Extract the [x, y] coordinate from the center of the cell holding the provided text.  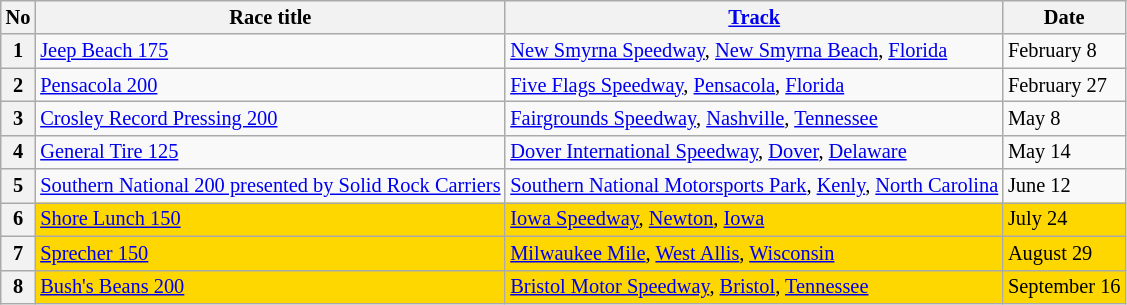
Shore Lunch 150 [270, 219]
Bristol Motor Speedway, Bristol, Tennessee [754, 287]
Jeep Beach 175 [270, 51]
August 29 [1064, 253]
8 [18, 287]
7 [18, 253]
Milwaukee Mile, West Allis, Wisconsin [754, 253]
May 8 [1064, 118]
Iowa Speedway, Newton, Iowa [754, 219]
Date [1064, 17]
February 8 [1064, 51]
Bush's Beans 200 [270, 287]
4 [18, 152]
3 [18, 118]
Southern National 200 presented by Solid Rock Carriers [270, 186]
No [18, 17]
Southern National Motorsports Park, Kenly, North Carolina [754, 186]
2 [18, 85]
Five Flags Speedway, Pensacola, Florida [754, 85]
New Smyrna Speedway, New Smyrna Beach, Florida [754, 51]
February 27 [1064, 85]
Dover International Speedway, Dover, Delaware [754, 152]
Race title [270, 17]
Fairgrounds Speedway, Nashville, Tennessee [754, 118]
June 12 [1064, 186]
May 14 [1064, 152]
General Tire 125 [270, 152]
1 [18, 51]
5 [18, 186]
Sprecher 150 [270, 253]
July 24 [1064, 219]
6 [18, 219]
Track [754, 17]
Crosley Record Pressing 200 [270, 118]
September 16 [1064, 287]
Pensacola 200 [270, 85]
